Identify which cell holds the provided text, then report its [X, Y] central coordinate. 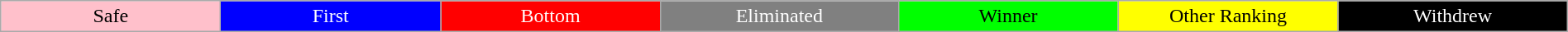
Bottom [551, 16]
Withdrew [1452, 16]
Other Ranking [1228, 16]
First [331, 16]
Safe [111, 16]
Winner [1008, 16]
Eliminated [780, 16]
